Return the (X, Y) coordinate for the center point of the cell that contains the specified text.  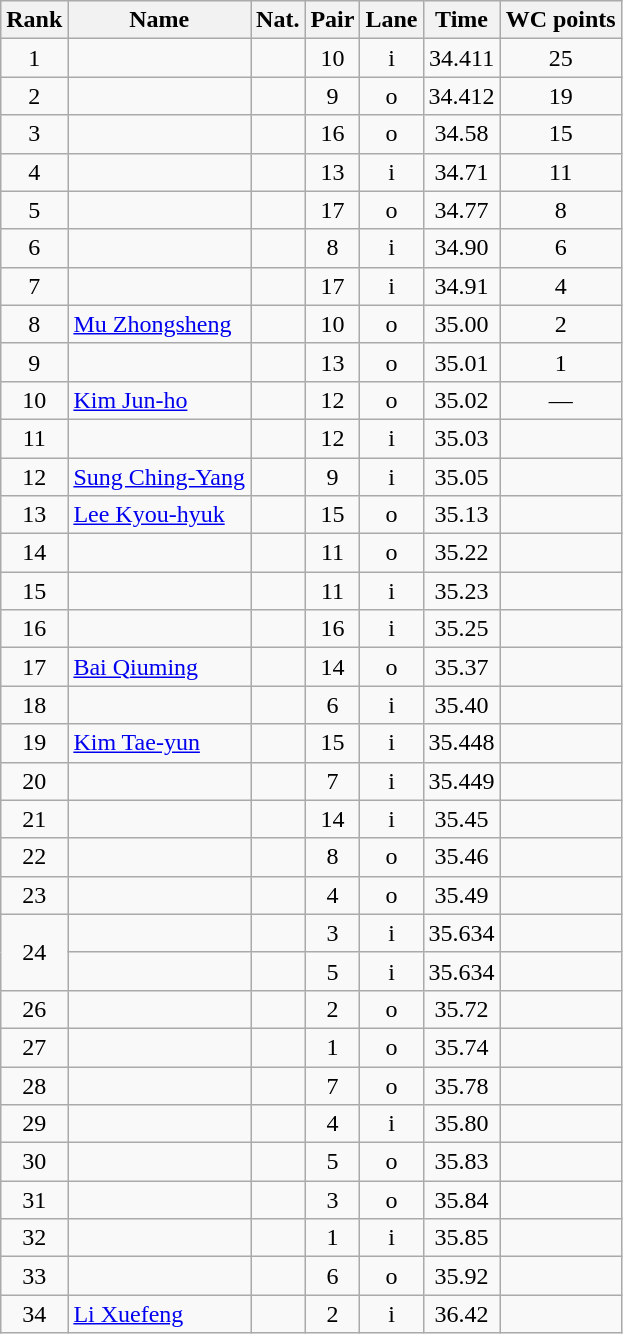
21 (34, 819)
Time (462, 20)
33 (34, 1276)
35.449 (462, 781)
34.411 (462, 58)
35.03 (462, 438)
Bai Qiuming (160, 667)
Kim Tae-yun (160, 743)
Kim Jun-ho (160, 400)
32 (34, 1238)
18 (34, 705)
35.80 (462, 1124)
Name (160, 20)
28 (34, 1085)
30 (34, 1162)
25 (560, 58)
35.72 (462, 1009)
35.84 (462, 1200)
23 (34, 895)
26 (34, 1009)
22 (34, 857)
Lee Kyou-hyuk (160, 515)
34 (34, 1314)
35.37 (462, 667)
35.45 (462, 819)
35.23 (462, 591)
35.00 (462, 324)
34.90 (462, 248)
35.92 (462, 1276)
35.40 (462, 705)
Sung Ching-Yang (160, 477)
31 (34, 1200)
35.85 (462, 1238)
24 (34, 952)
— (560, 400)
35.49 (462, 895)
Rank (34, 20)
Lane (392, 20)
35.01 (462, 362)
Pair (332, 20)
Li Xuefeng (160, 1314)
27 (34, 1047)
34.412 (462, 96)
35.02 (462, 400)
35.83 (462, 1162)
35.448 (462, 743)
34.91 (462, 286)
35.05 (462, 477)
35.22 (462, 553)
34.58 (462, 134)
36.42 (462, 1314)
34.77 (462, 210)
35.13 (462, 515)
34.71 (462, 172)
35.74 (462, 1047)
WC points (560, 20)
35.46 (462, 857)
29 (34, 1124)
Nat. (278, 20)
35.78 (462, 1085)
35.25 (462, 629)
Mu Zhongsheng (160, 324)
20 (34, 781)
